Determine the [x, y] coordinate at the center of the cell enclosing the given text.  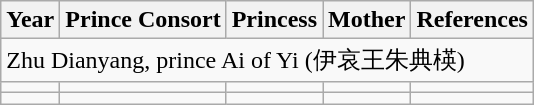
Prince Consort [143, 20]
Year [30, 20]
Princess [274, 20]
Zhu Dianyang, prince Ai of Yi (伊哀王朱典楧) [268, 60]
Mother [367, 20]
References [472, 20]
